Detect which cell encompasses the target text, then output its (x, y) center coordinate. 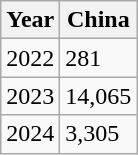
3,305 (98, 134)
281 (98, 58)
14,065 (98, 96)
Year (30, 20)
China (98, 20)
2023 (30, 96)
2024 (30, 134)
2022 (30, 58)
